Output the [x, y] coordinate of the center of the cell containing the given text.  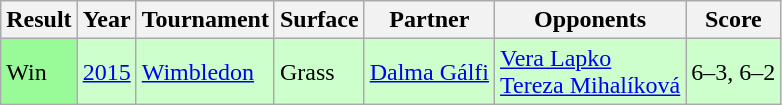
Win [39, 72]
Grass [319, 72]
6–3, 6–2 [734, 72]
Vera Lapko Tereza Mihalíková [590, 72]
Result [39, 20]
Surface [319, 20]
2015 [106, 72]
Year [106, 20]
Tournament [205, 20]
Partner [429, 20]
Opponents [590, 20]
Dalma Gálfi [429, 72]
Score [734, 20]
Wimbledon [205, 72]
